Determine the (x, y) coordinate at the center of the cell enclosing the given text.  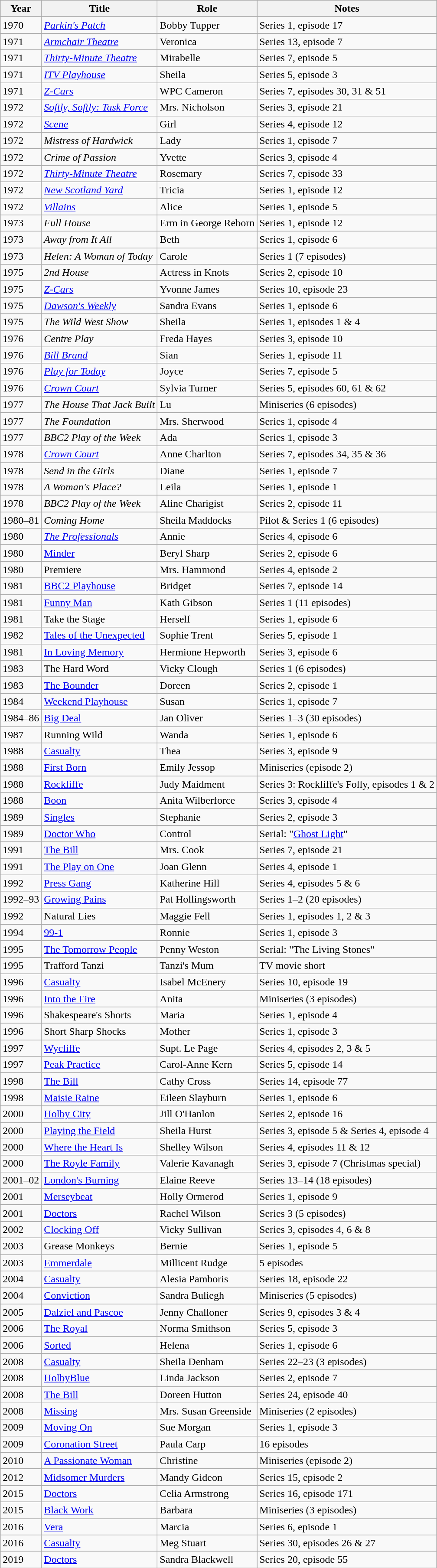
Emmerdale (100, 1263)
Series 2, episode 3 (347, 817)
Series 1 (11 episodes) (347, 603)
Christine (207, 1460)
Big Deal (100, 718)
Villains (100, 207)
Lady (207, 140)
Linda Jackson (207, 1378)
Rosemary (207, 173)
Miniseries (2 episodes) (347, 1411)
Shakespeare's Shorts (100, 1015)
Mrs. Susan Greenside (207, 1411)
Yvette (207, 157)
Jill O'Hanlon (207, 1114)
Stephanie (207, 817)
Series 7, episodes 34, 35 & 36 (347, 454)
Series 5, episode 1 (347, 636)
Maisie Raine (100, 1098)
Miniseries (6 episodes) (347, 404)
Short Sharp Shocks (100, 1032)
Yvonne James (207, 289)
Mrs. Sherwood (207, 421)
Holly Ormerod (207, 1196)
Merseybeat (100, 1196)
Doreen (207, 685)
Minder (100, 553)
Doctor Who (100, 834)
Vicky Sullivan (207, 1229)
Tricia (207, 190)
Series 2, episode 10 (347, 273)
The Hard Word (100, 668)
Conviction (100, 1296)
Series 1, episode 1 (347, 487)
Series 24, episode 40 (347, 1395)
Eileen Slayburn (207, 1098)
Bernie (207, 1246)
Series 1 (7 episodes) (347, 256)
Joan Glenn (207, 867)
Take the Stage (100, 619)
Funny Man (100, 603)
Series 1–3 (30 episodes) (347, 718)
Sheila Hurst (207, 1131)
Tales of the Unexpected (100, 636)
Penny Weston (207, 949)
Coronation Street (100, 1444)
Vicky Clough (207, 668)
Wycliffe (100, 1048)
Series 4, episodes 11 & 12 (347, 1147)
Sheila Denham (207, 1362)
Series 5, episode 14 (347, 1065)
Anita Wilberforce (207, 801)
Norma Smithson (207, 1329)
1994 (21, 932)
1984–86 (21, 718)
Series 13, episode 7 (347, 42)
Anita (207, 998)
Boon (100, 801)
Beth (207, 240)
1982 (21, 636)
Sandra Buliegh (207, 1296)
Series 15, episode 2 (347, 1477)
Mrs. Cook (207, 850)
Maria (207, 1015)
BBC2 Playhouse (100, 586)
Title (100, 9)
Series 4, episodes 5 & 6 (347, 883)
Notes (347, 9)
1970 (21, 25)
2012 (21, 1477)
Millicent Rudge (207, 1263)
Katherine Hill (207, 883)
Carole (207, 256)
Mistress of Hardwick (100, 140)
Sophie Trent (207, 636)
Series 3, episode 10 (347, 339)
Series 1, episode 11 (347, 355)
Sylvia Turner (207, 388)
Armchair Theatre (100, 42)
Herself (207, 619)
Series 5, episodes 60, 61 & 62 (347, 388)
2001–02 (21, 1180)
Midsomer Murders (100, 1477)
Series 22–23 (3 episodes) (347, 1362)
Thea (207, 751)
Meg Stuart (207, 1543)
1987 (21, 735)
Role (207, 9)
2nd House (100, 273)
Sorted (100, 1345)
Series 2, episode 7 (347, 1378)
Clocking Off (100, 1229)
The Wild West Show (100, 322)
Series 3, episode 9 (347, 751)
Series 2, episode 1 (347, 685)
Series 1, episode 17 (347, 25)
London's Burning (100, 1180)
1992–93 (21, 900)
The Royle Family (100, 1164)
The Professionals (100, 537)
Series 1 (6 episodes) (347, 668)
Series 4, episodes 2, 3 & 5 (347, 1048)
Emily Jessop (207, 768)
Valerie Kavanagh (207, 1164)
Celia Armstrong (207, 1493)
Singles (100, 817)
Series 4, episode 6 (347, 537)
Helena (207, 1345)
Actress in Knots (207, 273)
Series 13–14 (18 episodes) (347, 1180)
Sandra Evans (207, 306)
Lu (207, 404)
Series 3 (5 episodes) (347, 1213)
Series 1–2 (20 episodes) (347, 900)
Mother (207, 1032)
New Scotland Yard (100, 190)
Barbara (207, 1510)
Rockliffe (100, 784)
Bridget (207, 586)
Centre Play (100, 339)
Beryl Sharp (207, 553)
1980–81 (21, 520)
Series 2, episode 6 (347, 553)
WPC Cameron (207, 91)
Series 10, episode 23 (347, 289)
Supt. Le Page (207, 1048)
Series 18, episode 22 (347, 1279)
Serial: "Ghost Light" (347, 834)
Series 3, episode 6 (347, 652)
Trafford Tanzi (100, 965)
Series 7, episode 14 (347, 586)
Series 3, episode 7 (Christmas special) (347, 1164)
Series 1, episode 9 (347, 1196)
Series 1, episodes 1, 2 & 3 (347, 916)
Mrs. Nicholson (207, 108)
Aline Charigist (207, 504)
Sandra Blackwell (207, 1560)
Peak Practice (100, 1065)
Wanda (207, 735)
The Foundation (100, 421)
Doreen Hutton (207, 1395)
Softly, Softly: Task Force (100, 108)
Cathy Cross (207, 1081)
Maggie Fell (207, 916)
Series 14, episode 77 (347, 1081)
Series 4, episode 2 (347, 570)
Alice (207, 207)
Series 20, episode 55 (347, 1560)
The Play on One (100, 867)
Sheila Maddocks (207, 520)
Playing the Field (100, 1131)
Growing Pains (100, 900)
Weekend Playhouse (100, 701)
Isabel McEnery (207, 982)
Freda Hayes (207, 339)
2010 (21, 1460)
Play for Today (100, 372)
Pat Hollingsworth (207, 900)
Series 9, episodes 3 & 4 (347, 1312)
Series 2, episode 16 (347, 1114)
Joyce (207, 372)
Miniseries (5 episodes) (347, 1296)
Series 16, episode 171 (347, 1493)
Coming Home (100, 520)
Holby City (100, 1114)
Anne Charlton (207, 454)
Ada (207, 437)
Tanzi's Mum (207, 965)
2019 (21, 1560)
Series 4, episode 12 (347, 124)
A Woman's Place? (100, 487)
Kath Gibson (207, 603)
Mandy Gideon (207, 1477)
Series 7, episodes 30, 31 & 51 (347, 91)
Erm in George Reborn (207, 223)
Helen: A Woman of Today (100, 256)
Away from It All (100, 240)
Sue Morgan (207, 1428)
Mrs. Hammond (207, 570)
Series 30, episodes 26 & 27 (347, 1543)
Bobby Tupper (207, 25)
Missing (100, 1411)
Premiere (100, 570)
The Bounder (100, 685)
Into the Fire (100, 998)
The Tomorrow People (100, 949)
Moving On (100, 1428)
99-1 (100, 932)
Series 4, episode 1 (347, 867)
Girl (207, 124)
Jenny Challoner (207, 1312)
Carol-Anne Kern (207, 1065)
Natural Lies (100, 916)
2002 (21, 1229)
Press Gang (100, 883)
Elaine Reeve (207, 1180)
Parkin's Patch (100, 25)
Vera (100, 1526)
Full House (100, 223)
Leila (207, 487)
Rachel Wilson (207, 1213)
Veronica (207, 42)
Diane (207, 470)
TV movie short (347, 965)
Sian (207, 355)
5 episodes (347, 1263)
Grease Monkeys (100, 1246)
Jan Oliver (207, 718)
The Royal (100, 1329)
Series 6, episode 1 (347, 1526)
Bill Brand (100, 355)
Where the Heart Is (100, 1147)
Series 3, episode 5 & Series 4, episode 4 (347, 1131)
Control (207, 834)
Dalziel and Pascoe (100, 1312)
Alesia Pamboris (207, 1279)
Annie (207, 537)
Ronnie (207, 932)
Crime of Passion (100, 157)
Dawson's Weekly (100, 306)
Series 7, episode 21 (347, 850)
Series 3: Rockliffe's Folly, episodes 1 & 2 (347, 784)
Running Wild (100, 735)
1984 (21, 701)
Series 10, episode 19 (347, 982)
Series 1, episodes 1 & 4 (347, 322)
Judy Maidment (207, 784)
Scene (100, 124)
Serial: "The Living Stones" (347, 949)
Black Work (100, 1510)
Mirabelle (207, 58)
Send in the Girls (100, 470)
A Passionate Woman (100, 1460)
Series 3, episodes 4, 6 & 8 (347, 1229)
First Born (100, 768)
Series 7, episode 33 (347, 173)
In Loving Memory (100, 652)
Paula Carp (207, 1444)
Hermione Hepworth (207, 652)
The House That Jack Built (100, 404)
Series 2, episode 11 (347, 504)
Series 3, episode 21 (347, 108)
16 episodes (347, 1444)
Shelley Wilson (207, 1147)
Marcia (207, 1526)
Susan (207, 701)
Year (21, 9)
ITV Playhouse (100, 75)
HolbyBlue (100, 1378)
2005 (21, 1312)
Pilot & Series 1 (6 episodes) (347, 520)
